Capture the cell that displays the provided text and extract its (X, Y) central coordinate. 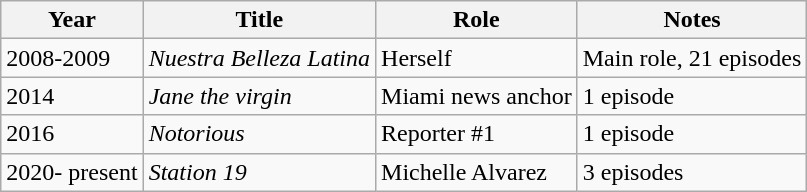
Main role, 21 episodes (692, 58)
Year (72, 20)
Role (477, 20)
3 episodes (692, 172)
Nuestra Belleza Latina (259, 58)
Miami news anchor (477, 96)
Reporter #1 (477, 134)
2014 (72, 96)
2008-2009 (72, 58)
Notes (692, 20)
Notorious (259, 134)
Title (259, 20)
Herself (477, 58)
Station 19 (259, 172)
2020- present (72, 172)
2016 (72, 134)
Jane the virgin (259, 96)
Michelle Alvarez (477, 172)
